Locate the cell with the specified text and output its (X, Y) center coordinate. 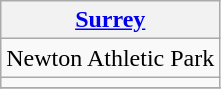
Newton Athletic Park (110, 58)
Surrey (110, 20)
